Extract the [x, y] coordinate from the center of the cell holding the provided text.  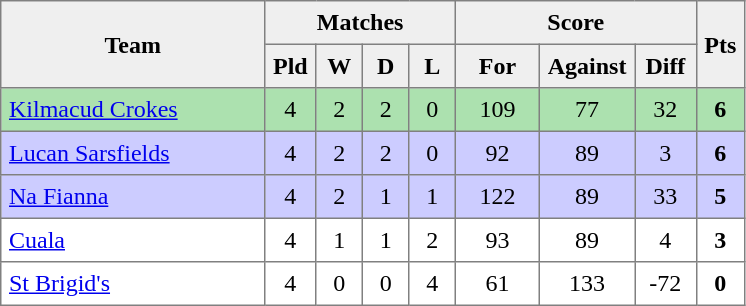
L [432, 66]
122 [497, 197]
Pts [720, 44]
32 [666, 110]
St Brigid's [133, 284]
77 [586, 110]
Kilmacud Crokes [133, 110]
92 [497, 153]
Diff [666, 66]
93 [497, 240]
Team [133, 44]
Against [586, 66]
W [339, 66]
For [497, 66]
Pld [290, 66]
133 [586, 284]
109 [497, 110]
-72 [666, 284]
D [385, 66]
33 [666, 197]
Score [576, 23]
61 [497, 284]
Na Fianna [133, 197]
Cuala [133, 240]
Lucan Sarsfields [133, 153]
5 [720, 197]
Matches [360, 23]
